Return [X, Y] of the center of cell containing provided text 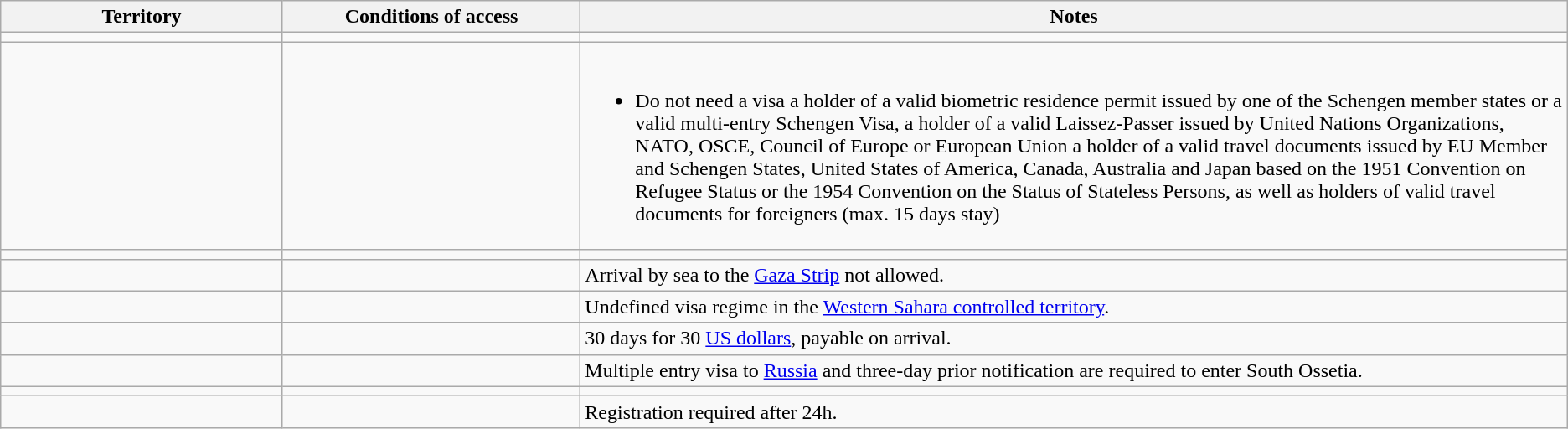
Conditions of access [431, 17]
Registration required after 24h. [1074, 411]
Undefined visa regime in the Western Sahara controlled territory. [1074, 307]
Arrival by sea to the Gaza Strip not allowed. [1074, 275]
Territory [142, 17]
Multiple entry visa to Russia and three-day prior notification are required to enter South Ossetia. [1074, 370]
30 days for 30 US dollars, payable on arrival. [1074, 339]
Notes [1074, 17]
